Pinpoint the cell where the given text exists, returning its [X, Y] midpoint coordinate. 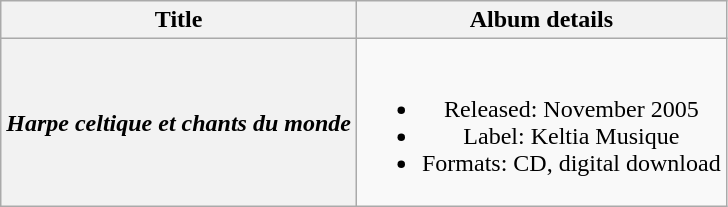
Album details [541, 20]
Title [179, 20]
Released: November 2005Label: Keltia MusiqueFormats: CD, digital download [541, 122]
Harpe celtique et chants du monde [179, 122]
